Find where the given text appears and provide that cell's center as (x, y) coordinate. 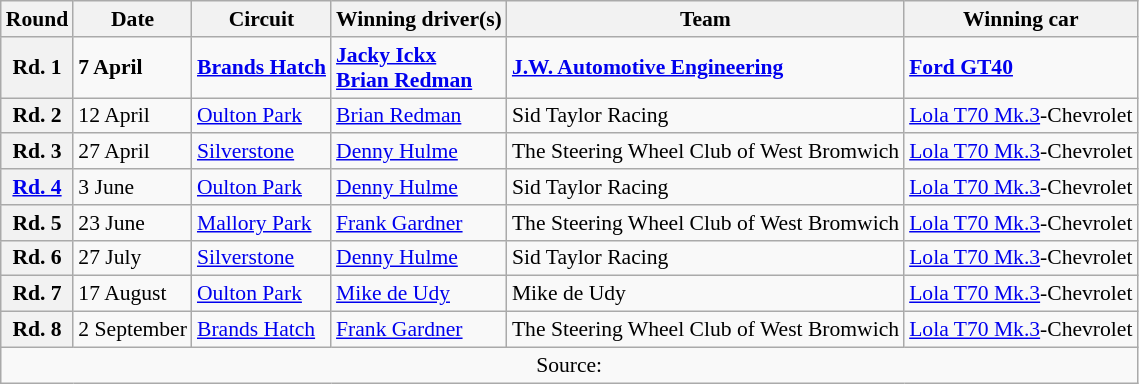
Rd. 7 (38, 294)
Rd. 6 (38, 258)
J.W. Automotive Engineering (706, 68)
Circuit (262, 19)
Winning car (1020, 19)
7 April (132, 68)
3 June (132, 187)
Rd. 4 (38, 187)
Rd. 1 (38, 68)
Team (706, 19)
2 September (132, 330)
Source: (570, 365)
Rd. 8 (38, 330)
27 April (132, 152)
Rd. 5 (38, 223)
23 June (132, 223)
Mallory Park (262, 223)
12 April (132, 116)
17 August (132, 294)
Brian Redman (419, 116)
Winning driver(s) (419, 19)
Date (132, 19)
Ford GT40 (1020, 68)
Rd. 3 (38, 152)
Rd. 2 (38, 116)
27 July (132, 258)
Round (38, 19)
Jacky Ickx Brian Redman (419, 68)
